Search for the cell housing the specified text and yield its (x, y) center coordinate. 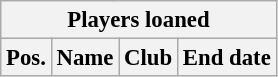
End date (226, 58)
Club (148, 58)
Pos. (26, 58)
Players loaned (138, 20)
Name (85, 58)
